Find where the given text appears and provide that cell's center as [X, Y] coordinate. 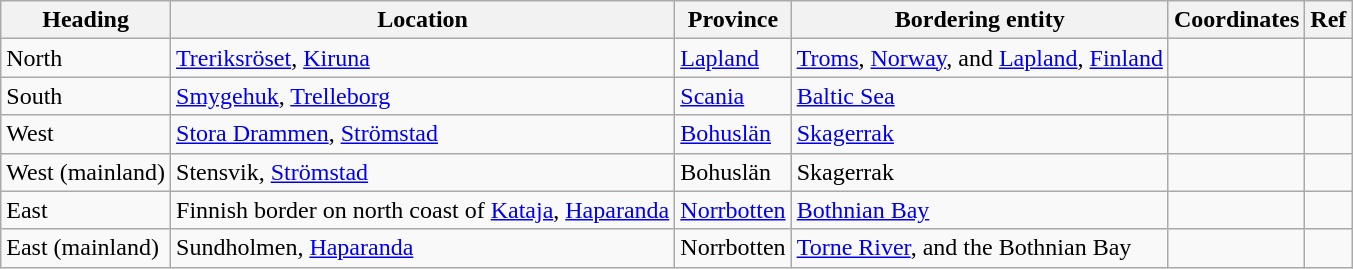
East (mainland) [86, 248]
Treriksröset, Kiruna [423, 58]
Baltic Sea [980, 96]
West (mainland) [86, 172]
Province [733, 20]
Stensvik, Strömstad [423, 172]
Torne River, and the Bothnian Bay [980, 248]
North [86, 58]
Scania [733, 96]
Coordinates [1236, 20]
Ref [1328, 20]
Location [423, 20]
Stora Drammen, Strömstad [423, 134]
Bordering entity [980, 20]
Smygehuk, Trelleborg [423, 96]
Troms, Norway, and Lapland, Finland [980, 58]
Sundholmen, Haparanda [423, 248]
Finnish border on north coast of Kataja, Haparanda [423, 210]
East [86, 210]
Bothnian Bay [980, 210]
West [86, 134]
Lapland [733, 58]
Heading [86, 20]
South [86, 96]
